Search for the cell housing the specified text and yield its (x, y) center coordinate. 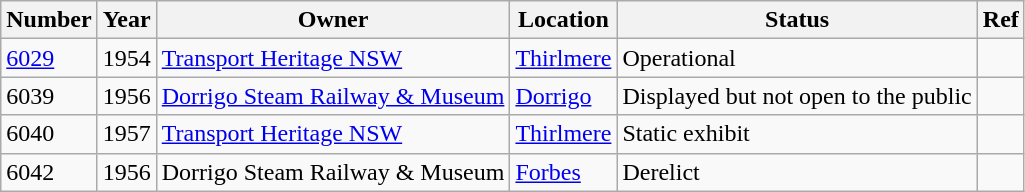
Number (49, 20)
6029 (49, 58)
Dorrigo (564, 96)
6039 (49, 96)
Forbes (564, 172)
Ref (1000, 20)
1957 (126, 134)
Static exhibit (797, 134)
6040 (49, 134)
Location (564, 20)
Operational (797, 58)
Status (797, 20)
Year (126, 20)
Displayed but not open to the public (797, 96)
1954 (126, 58)
6042 (49, 172)
Owner (333, 20)
Derelict (797, 172)
